Pinpoint the cell where the given text exists, returning its [x, y] midpoint coordinate. 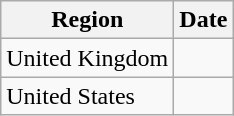
Date [204, 20]
United Kingdom [88, 58]
Region [88, 20]
United States [88, 96]
